Identify which cell holds the provided text, then report its (x, y) central coordinate. 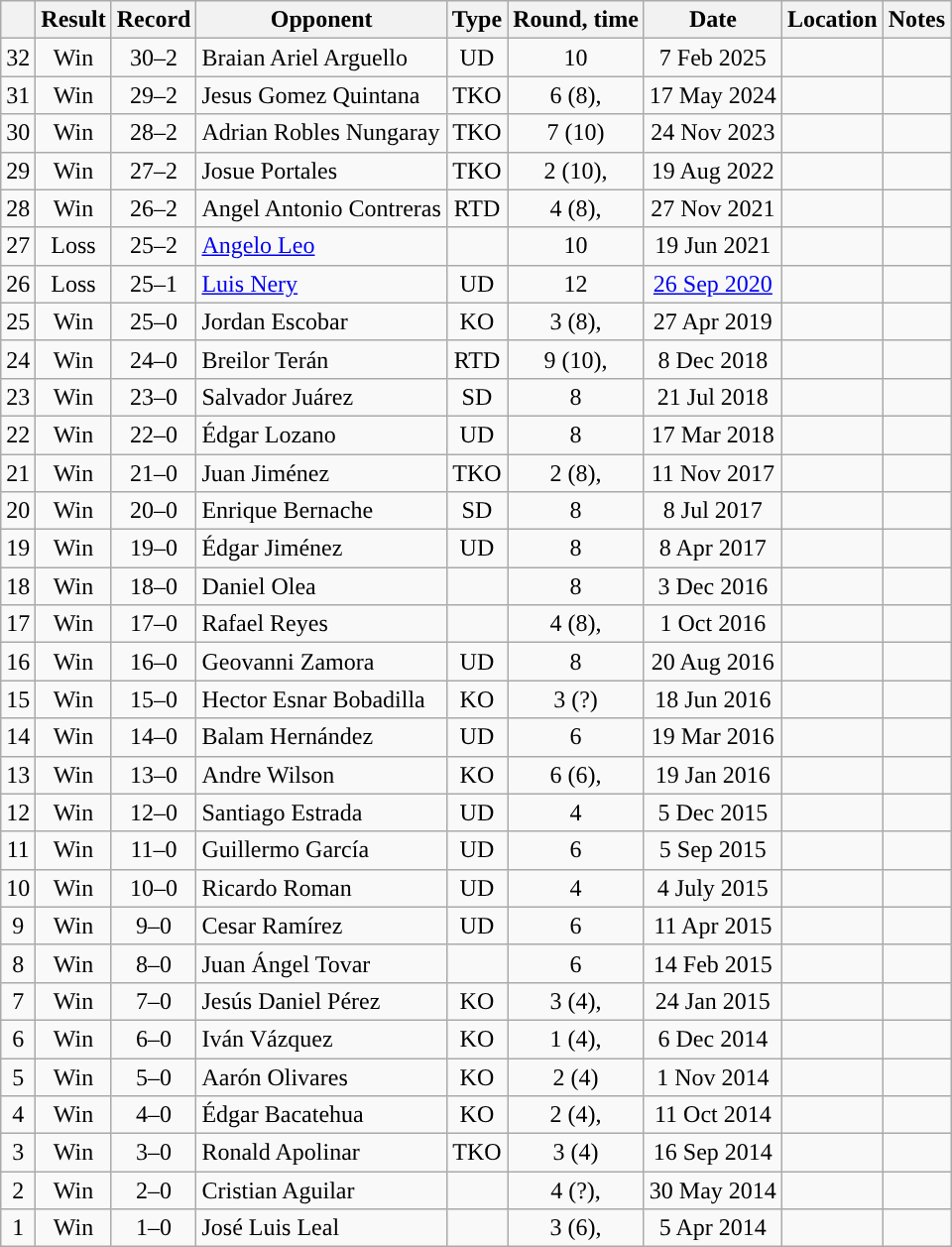
Ricardo Roman (321, 888)
26 (18, 284)
2 (8), (576, 473)
4 July 2015 (712, 888)
30 (18, 133)
32 (18, 58)
11 (18, 850)
Cesar Ramírez (321, 926)
20–0 (154, 511)
Round, time (576, 20)
Salvador Juárez (321, 397)
Andre Wilson (321, 775)
Angelo Leo (321, 246)
Édgar Jiménez (321, 549)
19 (18, 549)
17 May 2024 (712, 95)
1 Nov 2014 (712, 1076)
25–2 (154, 246)
Notes (916, 20)
6 (6), (576, 775)
3 (6), (576, 1228)
18 Jun 2016 (712, 699)
Date (712, 20)
Juan Ángel Tovar (321, 963)
17–0 (154, 624)
Édgar Lozano (321, 435)
Guillermo García (321, 850)
9–0 (154, 926)
8 Dec 2018 (712, 359)
Daniel Olea (321, 586)
30 May 2014 (712, 1190)
9 (18, 926)
7–0 (154, 1001)
Jordan Escobar (321, 321)
22 (18, 435)
19 Jan 2016 (712, 775)
11 Nov 2017 (712, 473)
21 Jul 2018 (712, 397)
16–0 (154, 662)
Josue Portales (321, 171)
9 (10), (576, 359)
2 (10), (576, 171)
3 (18, 1153)
1 (4), (576, 1039)
Hector Esnar Bobadilla (321, 699)
31 (18, 95)
19 Jun 2021 (712, 246)
24 Nov 2023 (712, 133)
18–0 (154, 586)
5 Sep 2015 (712, 850)
14 (18, 737)
5 Apr 2014 (712, 1228)
24 Jan 2015 (712, 1001)
Juan Jiménez (321, 473)
13 (18, 775)
2 (4) (576, 1076)
26–2 (154, 208)
18 (18, 586)
3 (8), (576, 321)
27 Apr 2019 (712, 321)
Luis Nery (321, 284)
17 Mar 2018 (712, 435)
24–0 (154, 359)
8 Apr 2017 (712, 549)
7 (10) (576, 133)
25–0 (154, 321)
11 Apr 2015 (712, 926)
Balam Hernández (321, 737)
30–2 (154, 58)
15 (18, 699)
21–0 (154, 473)
Result (73, 20)
Rafael Reyes (321, 624)
Angel Antonio Contreras (321, 208)
16 Sep 2014 (712, 1153)
1 (18, 1228)
2 (4), (576, 1115)
1–0 (154, 1228)
2 (18, 1190)
15–0 (154, 699)
3–0 (154, 1153)
7 (18, 1001)
10–0 (154, 888)
25 (18, 321)
Location (832, 20)
Santiago Estrada (321, 812)
3 Dec 2016 (712, 586)
24 (18, 359)
6 Dec 2014 (712, 1039)
Jesús Daniel Pérez (321, 1001)
Opponent (321, 20)
Record (154, 20)
14–0 (154, 737)
3 (4), (576, 1001)
28–2 (154, 133)
4 (?), (576, 1190)
14 Feb 2015 (712, 963)
20 Aug 2016 (712, 662)
25–1 (154, 284)
29–2 (154, 95)
6–0 (154, 1039)
16 (18, 662)
7 Feb 2025 (712, 58)
29 (18, 171)
8–0 (154, 963)
Breilor Terán (321, 359)
2–0 (154, 1190)
27–2 (154, 171)
Édgar Bacatehua (321, 1115)
19 Mar 2016 (712, 737)
Adrian Robles Nungaray (321, 133)
4–0 (154, 1115)
21 (18, 473)
20 (18, 511)
Cristian Aguilar (321, 1190)
23–0 (154, 397)
Jesus Gomez Quintana (321, 95)
19–0 (154, 549)
6 (8), (576, 95)
Braian Ariel Arguello (321, 58)
5–0 (154, 1076)
Enrique Bernache (321, 511)
26 Sep 2020 (712, 284)
12–0 (154, 812)
27 (18, 246)
1 Oct 2016 (712, 624)
Type (476, 20)
Ronald Apolinar (321, 1153)
5 (18, 1076)
3 (?) (576, 699)
23 (18, 397)
11 Oct 2014 (712, 1115)
22–0 (154, 435)
Iván Vázquez (321, 1039)
Aarón Olivares (321, 1076)
Geovanni Zamora (321, 662)
27 Nov 2021 (712, 208)
28 (18, 208)
11–0 (154, 850)
17 (18, 624)
José Luis Leal (321, 1228)
5 Dec 2015 (712, 812)
19 Aug 2022 (712, 171)
8 Jul 2017 (712, 511)
13–0 (154, 775)
3 (4) (576, 1153)
